Return the (x, y) coordinate for the center point of the cell that contains the specified text.  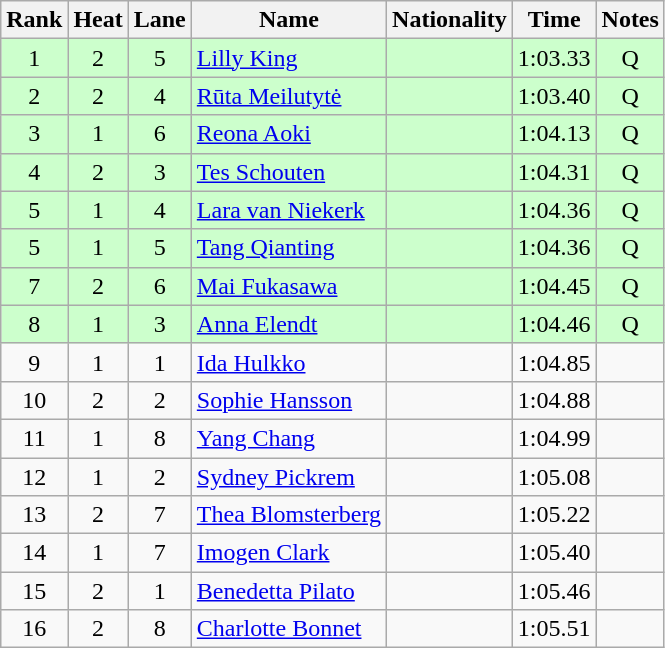
14 (34, 553)
1:04.31 (554, 172)
1:05.51 (554, 629)
Tang Qianting (288, 248)
Rank (34, 20)
Sydney Pickrem (288, 477)
Benedetta Pilato (288, 591)
Name (288, 20)
1:05.46 (554, 591)
1:05.22 (554, 515)
1:03.40 (554, 96)
Mai Fukasawa (288, 286)
Thea Blomsterberg (288, 515)
Ida Hulkko (288, 362)
Notes (630, 20)
15 (34, 591)
Imogen Clark (288, 553)
Reona Aoki (288, 134)
1:04.99 (554, 438)
12 (34, 477)
1:03.33 (554, 58)
1:04.85 (554, 362)
1:05.08 (554, 477)
1:04.88 (554, 400)
Lilly King (288, 58)
Yang Chang (288, 438)
1:04.13 (554, 134)
Rūta Meilutytė (288, 96)
Heat (98, 20)
Lara van Niekerk (288, 210)
Tes Schouten (288, 172)
Charlotte Bonnet (288, 629)
13 (34, 515)
11 (34, 438)
Anna Elendt (288, 324)
Nationality (450, 20)
9 (34, 362)
1:04.45 (554, 286)
1:05.40 (554, 553)
10 (34, 400)
Sophie Hansson (288, 400)
16 (34, 629)
Time (554, 20)
Lane (160, 20)
1:04.46 (554, 324)
